Return (x, y) of the center of cell containing provided text 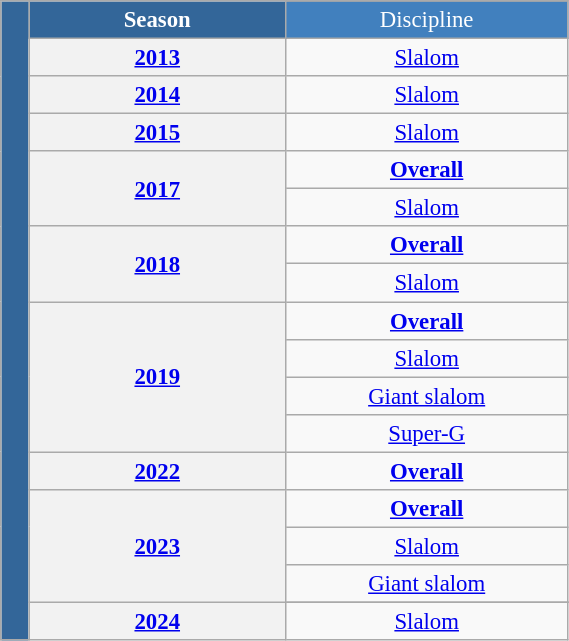
2013 (157, 58)
2014 (157, 95)
2023 (157, 546)
Super-G (426, 433)
2017 (157, 188)
Discipline (426, 20)
2024 (157, 621)
2019 (157, 377)
2018 (157, 264)
Season (157, 20)
2015 (157, 133)
2022 (157, 471)
